Find where the given text appears and provide that cell's center as [X, Y] coordinate. 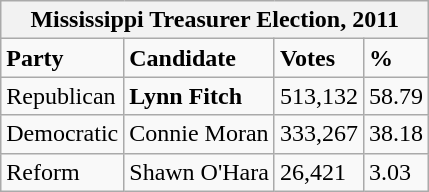
Connie Moran [200, 134]
Shawn O'Hara [200, 172]
Lynn Fitch [200, 96]
Reform [62, 172]
Party [62, 58]
26,421 [318, 172]
Republican [62, 96]
513,132 [318, 96]
Candidate [200, 58]
Votes [318, 58]
333,267 [318, 134]
3.03 [396, 172]
Democratic [62, 134]
% [396, 58]
58.79 [396, 96]
38.18 [396, 134]
Mississippi Treasurer Election, 2011 [215, 20]
